From the cell containing the given text, extract its center point as (X, Y) coordinate. 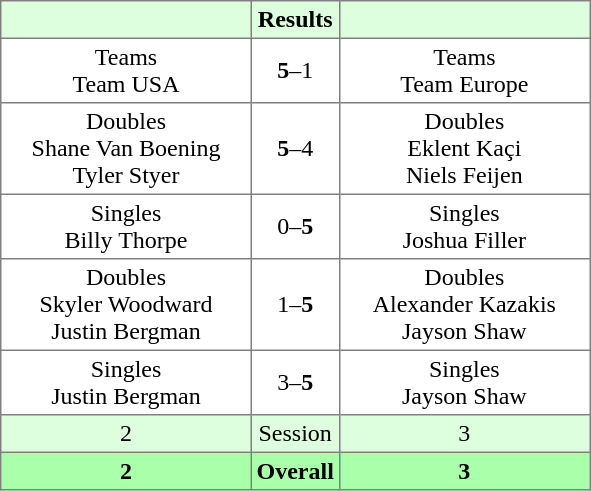
Results (295, 20)
DoublesShane Van BoeningTyler Styer (126, 149)
3–5 (295, 382)
TeamsTeam Europe (464, 70)
SinglesJustin Bergman (126, 382)
TeamsTeam USA (126, 70)
0–5 (295, 226)
SinglesJayson Shaw (464, 382)
5–4 (295, 149)
DoublesSkyler WoodwardJustin Bergman (126, 305)
Overall (295, 471)
DoublesEklent KaçiNiels Feijen (464, 149)
SinglesJoshua Filler (464, 226)
SinglesBilly Thorpe (126, 226)
Session (295, 434)
DoublesAlexander KazakisJayson Shaw (464, 305)
1–5 (295, 305)
5–1 (295, 70)
